Find where the given text appears and provide that cell's center as (X, Y) coordinate. 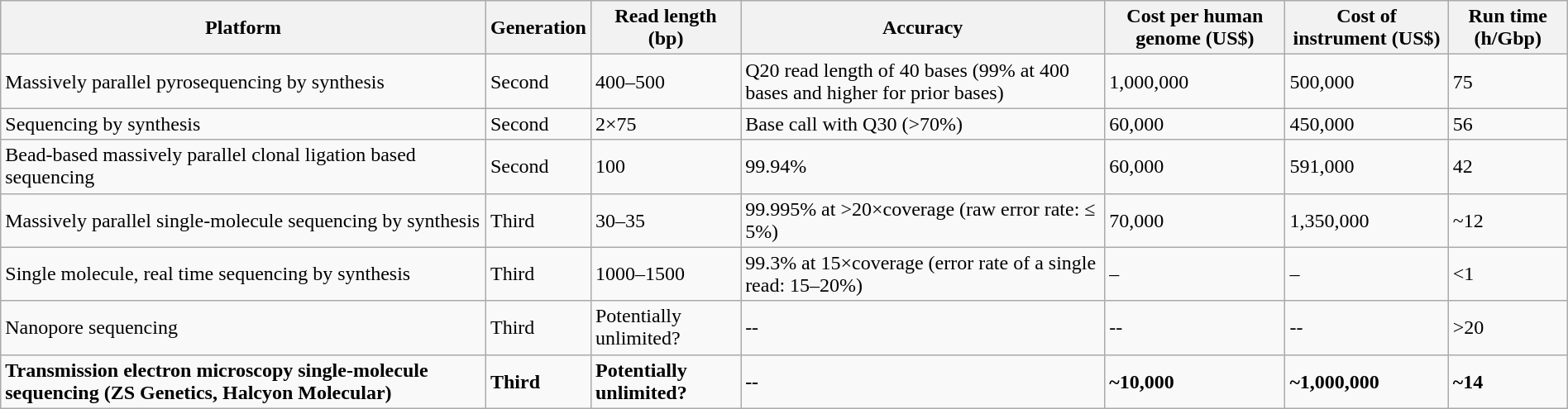
1000–1500 (665, 274)
Massively parallel single-molecule sequencing by synthesis (243, 220)
Bead-based massively parallel clonal ligation based sequencing (243, 167)
~12 (1508, 220)
Generation (538, 28)
99.94% (923, 167)
Platform (243, 28)
Sequencing by synthesis (243, 124)
Single molecule, real time sequencing by synthesis (243, 274)
30–35 (665, 220)
100 (665, 167)
<1 (1508, 274)
~1,000,000 (1366, 382)
450,000 (1366, 124)
Nanopore sequencing (243, 327)
Cost of instrument (US$) (1366, 28)
~14 (1508, 382)
2×75 (665, 124)
~10,000 (1195, 382)
56 (1508, 124)
Transmission electron microscopy single-molecule sequencing (ZS Genetics, Halcyon Molecular) (243, 382)
500,000 (1366, 81)
42 (1508, 167)
70,000 (1195, 220)
>20 (1508, 327)
Accuracy (923, 28)
1,350,000 (1366, 220)
591,000 (1366, 167)
Base call with Q30 (>70%) (923, 124)
1,000,000 (1195, 81)
Run time (h/Gbp) (1508, 28)
99.3% at 15×coverage (error rate of a single read: 15–20%) (923, 274)
99.995% at >20×coverage (raw error rate: ≤ 5%) (923, 220)
Read length (bp) (665, 28)
75 (1508, 81)
400–500 (665, 81)
Cost per human genome (US$) (1195, 28)
Q20 read length of 40 bases (99% at 400 bases and higher for prior bases) (923, 81)
Massively parallel pyrosequencing by synthesis (243, 81)
